Return the (X, Y) coordinate for the center point of the cell that contains the specified text.  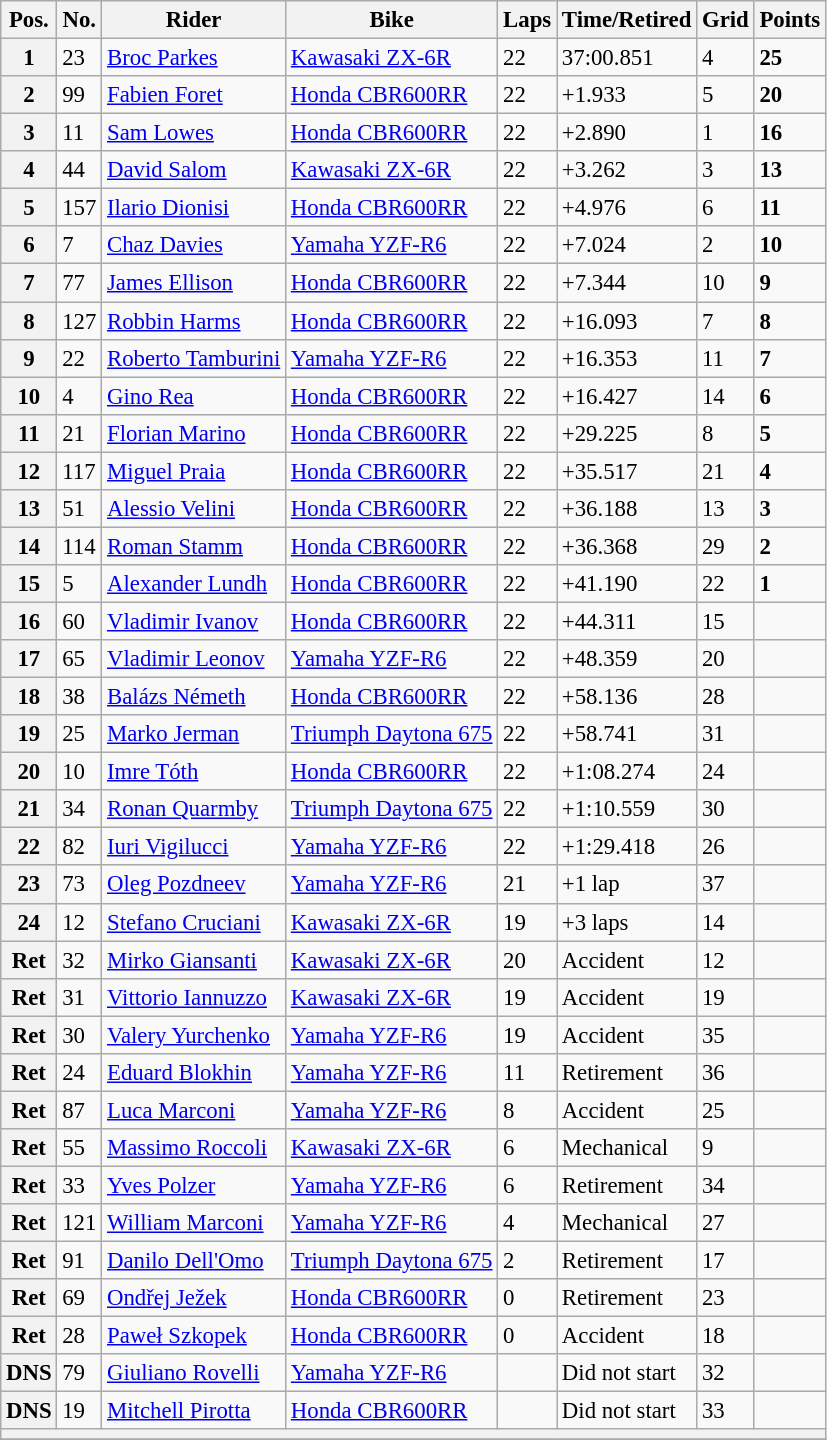
87 (80, 1110)
Mitchell Pirotta (194, 1411)
127 (80, 321)
38 (80, 697)
37:00.851 (627, 58)
Fabien Foret (194, 95)
60 (80, 621)
+48.359 (627, 659)
Marko Jerman (194, 734)
Luca Marconi (194, 1110)
Mirko Giansanti (194, 960)
+41.190 (627, 584)
Ronan Quarmby (194, 809)
+1 lap (627, 885)
Giuliano Rovelli (194, 1373)
Roman Stamm (194, 546)
Sam Lowes (194, 133)
Miguel Praia (194, 471)
82 (80, 847)
+16.427 (627, 396)
117 (80, 471)
36 (726, 1073)
William Marconi (194, 1223)
Iuri Vigilucci (194, 847)
+1:08.274 (627, 772)
114 (80, 546)
+35.517 (627, 471)
69 (80, 1298)
Imre Tóth (194, 772)
+3 laps (627, 922)
+29.225 (627, 433)
+36.368 (627, 546)
Vladimir Leonov (194, 659)
91 (80, 1261)
121 (80, 1223)
Valery Yurchenko (194, 1035)
Ondřej Ježek (194, 1298)
79 (80, 1373)
Grid (726, 20)
77 (80, 283)
29 (726, 546)
David Salom (194, 170)
Paweł Szkopek (194, 1336)
+58.741 (627, 734)
Time/Retired (627, 20)
+16.353 (627, 358)
Robbin Harms (194, 321)
35 (726, 1035)
Yves Polzer (194, 1185)
37 (726, 885)
Roberto Tamburini (194, 358)
Florian Marino (194, 433)
Gino Rea (194, 396)
+44.311 (627, 621)
26 (726, 847)
27 (726, 1223)
Ilario Dionisi (194, 208)
+1:10.559 (627, 809)
Alessio Velini (194, 509)
Alexander Lundh (194, 584)
+58.136 (627, 697)
Laps (528, 20)
Broc Parkes (194, 58)
James Ellison (194, 283)
Chaz Davies (194, 245)
+16.093 (627, 321)
+36.188 (627, 509)
+7.344 (627, 283)
Oleg Pozdneev (194, 885)
157 (80, 208)
Massimo Roccoli (194, 1148)
Vittorio Iannuzzo (194, 997)
Eduard Blokhin (194, 1073)
Rider (194, 20)
+1.933 (627, 95)
73 (80, 885)
Bike (392, 20)
Danilo Dell'Omo (194, 1261)
65 (80, 659)
55 (80, 1148)
+4.976 (627, 208)
Vladimir Ivanov (194, 621)
99 (80, 95)
+1:29.418 (627, 847)
44 (80, 170)
51 (80, 509)
+3.262 (627, 170)
Balázs Németh (194, 697)
Stefano Cruciani (194, 922)
No. (80, 20)
+7.024 (627, 245)
Pos. (29, 20)
Points (790, 20)
+2.890 (627, 133)
